Output the (x, y) coordinate of the center of the cell containing the given text.  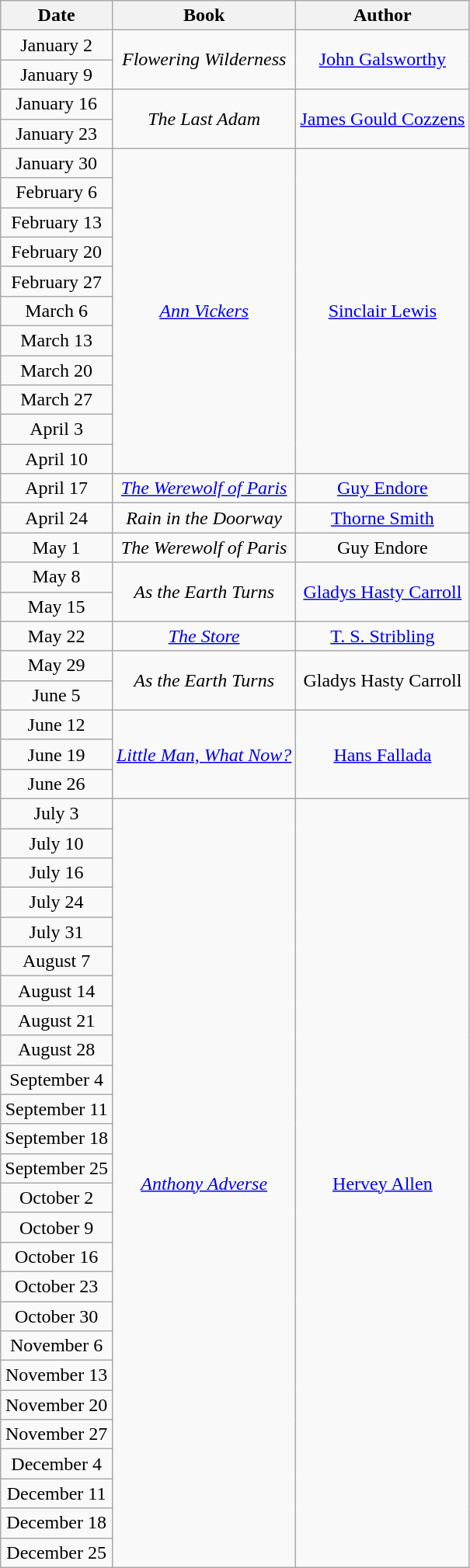
June 5 (57, 695)
Rain in the Doorway (204, 518)
May 1 (57, 548)
December 18 (57, 1523)
February 6 (57, 193)
September 11 (57, 1109)
January 30 (57, 163)
Hervey Allen (382, 1183)
November 20 (57, 1405)
August 7 (57, 961)
July 3 (57, 813)
James Gould Cozzens (382, 119)
March 20 (57, 370)
May 22 (57, 636)
November 6 (57, 1346)
August 28 (57, 1050)
Author (382, 16)
January 23 (57, 134)
August 21 (57, 1020)
July 24 (57, 902)
July 10 (57, 843)
April 10 (57, 459)
May 15 (57, 607)
February 27 (57, 281)
October 30 (57, 1316)
Date (57, 16)
October 16 (57, 1257)
December 25 (57, 1552)
October 9 (57, 1227)
Hans Fallada (382, 754)
February 13 (57, 222)
October 23 (57, 1286)
Book (204, 16)
March 13 (57, 340)
Ann Vickers (204, 311)
July 16 (57, 873)
August 14 (57, 991)
March 6 (57, 311)
July 31 (57, 932)
June 19 (57, 754)
April 24 (57, 518)
T. S. Stribling (382, 636)
December 4 (57, 1464)
May 29 (57, 666)
September 4 (57, 1080)
September 25 (57, 1168)
October 2 (57, 1198)
Sinclair Lewis (382, 311)
January 2 (57, 45)
Thorne Smith (382, 518)
January 16 (57, 104)
Little Man, What Now? (204, 754)
April 17 (57, 488)
December 11 (57, 1493)
John Galsworthy (382, 60)
The Store (204, 636)
The Last Adam (204, 119)
November 27 (57, 1434)
June 12 (57, 725)
November 13 (57, 1375)
March 27 (57, 400)
June 26 (57, 784)
Flowering Wilderness (204, 60)
January 9 (57, 75)
April 3 (57, 429)
May 8 (57, 577)
September 18 (57, 1139)
Anthony Adverse (204, 1183)
February 20 (57, 252)
